From the cell containing the given text, extract its center point as [x, y] coordinate. 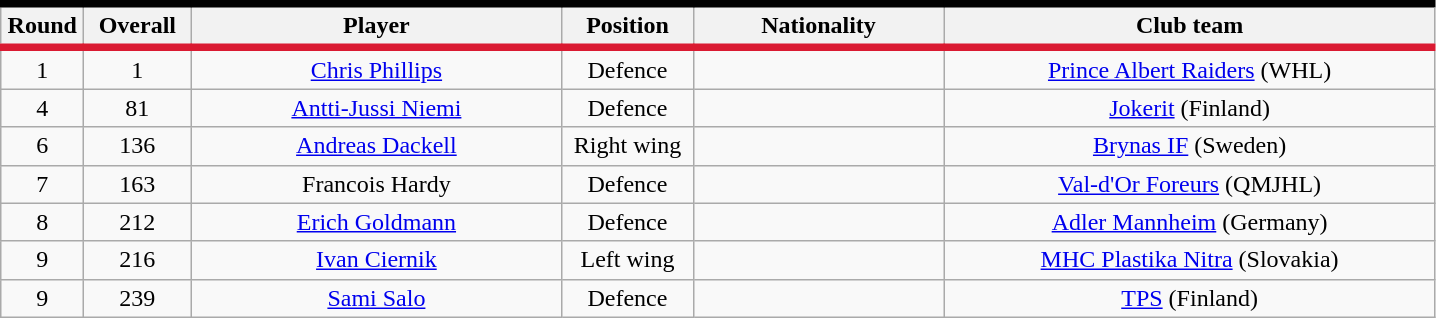
8 [42, 222]
136 [138, 146]
Francois Hardy [376, 184]
Round [42, 26]
Chris Phillips [376, 68]
Sami Salo [376, 298]
Club team [1190, 26]
Nationality [818, 26]
Val-d'Or Foreurs (QMJHL) [1190, 184]
Player [376, 26]
TPS (Finland) [1190, 298]
Ivan Ciernik [376, 260]
Andreas Dackell [376, 146]
Jokerit (Finland) [1190, 108]
Position [628, 26]
239 [138, 298]
Right wing [628, 146]
Antti-Jussi Niemi [376, 108]
163 [138, 184]
Brynas IF (Sweden) [1190, 146]
81 [138, 108]
7 [42, 184]
212 [138, 222]
Overall [138, 26]
216 [138, 260]
Adler Mannheim (Germany) [1190, 222]
Erich Goldmann [376, 222]
MHC Plastika Nitra (Slovakia) [1190, 260]
Left wing [628, 260]
4 [42, 108]
Prince Albert Raiders (WHL) [1190, 68]
6 [42, 146]
